Determine the (X, Y) coordinate at the center of the cell enclosing the given text.  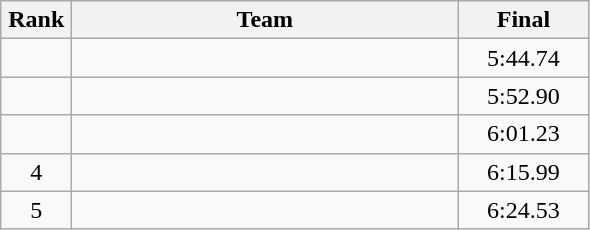
5 (36, 210)
6:15.99 (524, 172)
5:44.74 (524, 58)
Final (524, 20)
4 (36, 172)
Team (265, 20)
6:24.53 (524, 210)
6:01.23 (524, 134)
5:52.90 (524, 96)
Rank (36, 20)
